Return the [x, y] coordinate for the center point of the cell that contains the specified text.  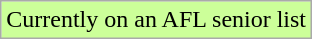
Currently on an AFL senior list [156, 20]
